Extract the [x, y] coordinate from the center of the cell holding the provided text.  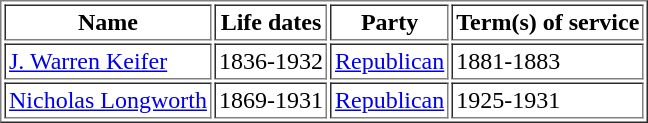
J. Warren Keifer [108, 62]
1881-1883 [548, 62]
Life dates [270, 22]
Name [108, 22]
1869-1931 [270, 100]
Party [389, 22]
Term(s) of service [548, 22]
1836-1932 [270, 62]
Nicholas Longworth [108, 100]
1925-1931 [548, 100]
